Output the (X, Y) coordinate of the center of the cell containing the given text.  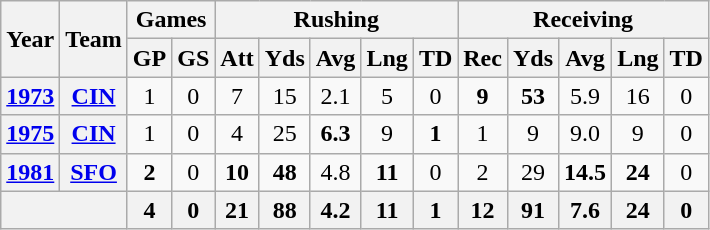
Games (170, 20)
Team (94, 39)
6.3 (336, 134)
2.1 (336, 96)
91 (532, 210)
7.6 (586, 210)
GP (149, 58)
Receiving (584, 20)
14.5 (586, 172)
15 (284, 96)
12 (483, 210)
25 (284, 134)
21 (237, 210)
53 (532, 96)
1981 (30, 172)
9.0 (586, 134)
SFO (94, 172)
5 (387, 96)
Year (30, 39)
48 (284, 172)
Att (237, 58)
5.9 (586, 96)
4.8 (336, 172)
16 (638, 96)
GS (194, 58)
29 (532, 172)
10 (237, 172)
Rushing (336, 20)
88 (284, 210)
Rec (483, 58)
1975 (30, 134)
7 (237, 96)
1973 (30, 96)
4.2 (336, 210)
